Search for the cell housing the specified text and yield its (X, Y) center coordinate. 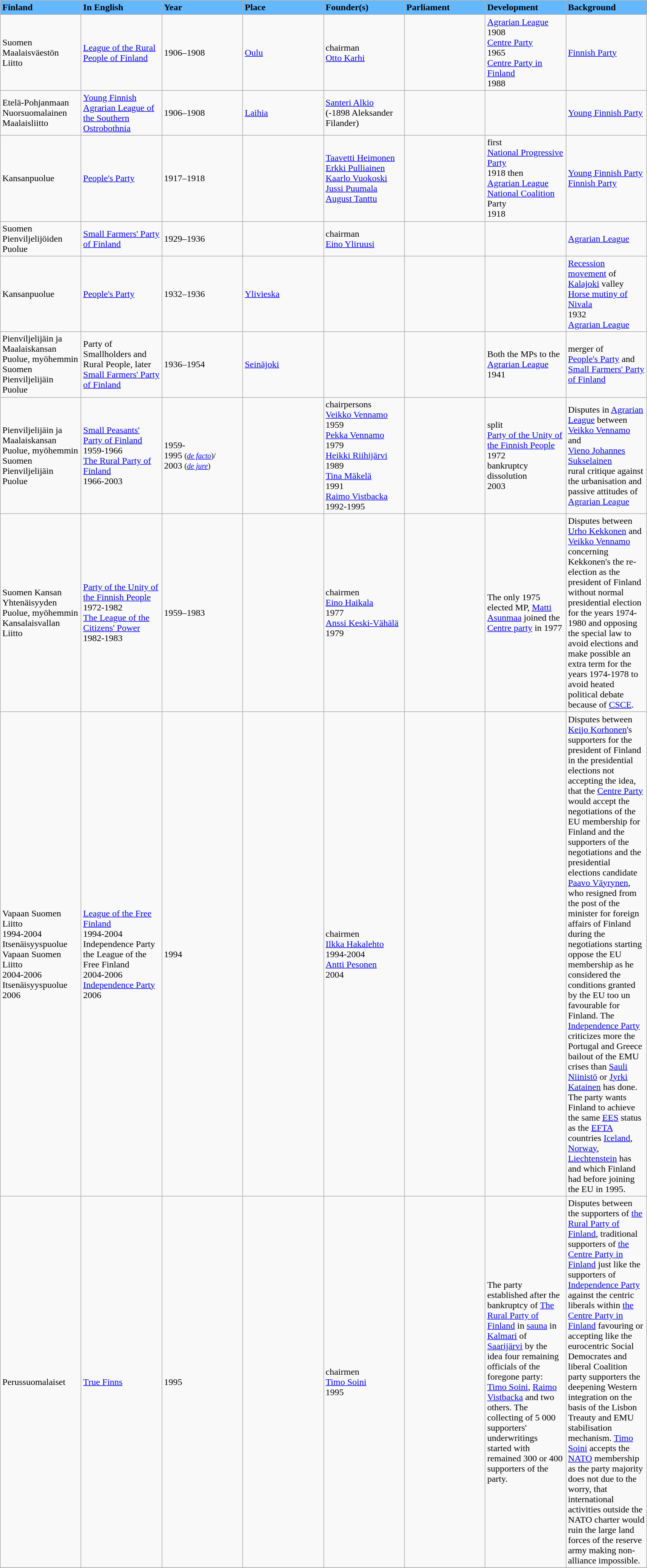
1917–1918 (202, 179)
chairman Otto Karhi (364, 53)
Place (283, 8)
Perussuomalaiset (41, 1382)
1994 (202, 954)
1995 (202, 1382)
merger of People's Party and Small Farmers' Party of Finland (607, 365)
Agrarian League 1908 Centre Party 1965 Centre Party in Finland 1988 (526, 53)
Recession movement of Kalajoki valleyHorse mutiny of Nivala1932 Agrarian League (607, 294)
1959-1995 (de facto)/2003 (de jure) (202, 455)
chairmen Ilkka Hakalehto 1994-2004Antti Pesonen 2004 (364, 954)
Young Finnish Party (607, 113)
1929–1936 (202, 239)
Both the MPs to the Agrarian League 1941 (526, 365)
Small Farmers' Party of Finland (121, 239)
firstNational Progressive Party1918 then Agrarian LeagueNational Coalition Party 1918 (526, 179)
League of the Rural People of Finland (121, 53)
Small Peasants' Party of Finland 1959-1966 The Rural Party of Finland1966-2003 (121, 455)
Ylivieska (283, 294)
True Finns (121, 1382)
Development (526, 8)
Founder(s) (364, 8)
Party of the Unity of the Finnish People 1972-1982 The League of the Citizens' Power1982-1983 (121, 613)
chairman Eino Yliruusi (364, 239)
Taavetti Heimonen Erkki Pulliainen Kaarlo Vuokoski Jussi Puumala August Tanttu (364, 179)
Oulu (283, 53)
Young Finnish Agrarian League of the Southern Ostrobothnia (121, 113)
1936–1954 (202, 365)
The only 1975 elected MP, Matti Asunmaa joined the Centre party in 1977 (526, 613)
In English (121, 8)
Etelä-Pohjanmaan Nuorsuomalainen Maalaisliitto (41, 113)
Suomen Pienviljelijöiden Puolue (41, 239)
Party of Smallholders and Rural People, later Small Farmers' Party of Finland (121, 365)
1932–1936 (202, 294)
Finland (41, 8)
chairmen Timo Soini 1995 (364, 1382)
Suomen Kansan Yhtenäisyyden Puolue, myöhemmin Kansalaisvallan Liitto (41, 613)
Year (202, 8)
splitParty of the Unity of the Finnish People1972bankruptcydissolution2003 (526, 455)
1959–1983 (202, 613)
Vapaan Suomen Liitto 1994-2004 Itsenäisyyspuolue Vapaan Suomen Liitto2004-2006Itsenäisyyspuolue 2006 (41, 954)
Parliament (445, 8)
Suomen Maalaisväestön Liitto (41, 53)
Agrarian League (607, 239)
chairmen Eino Haikala 1977Anssi Keski-Vähälä 1979 (364, 613)
Finnish Party (607, 53)
Young Finnish Party Finnish Party (607, 179)
Laihia (283, 113)
chairpersons Veikko Vennamo 1959Pekka Vennamo 1979 Heikki Riihijärvi 1989 Tina Mäkelä 1991 Raimo Vistbacka 1992-1995 (364, 455)
League of the Free Finland 1994-2004 Independence Party the League of the Free Finland 2004-2006 Independence Party2006 (121, 954)
Santeri Alkio (-1898 Aleksander Filander) (364, 113)
Seinäjoki (283, 365)
Background (607, 8)
